Locate the cell with the specified text and output its (X, Y) center coordinate. 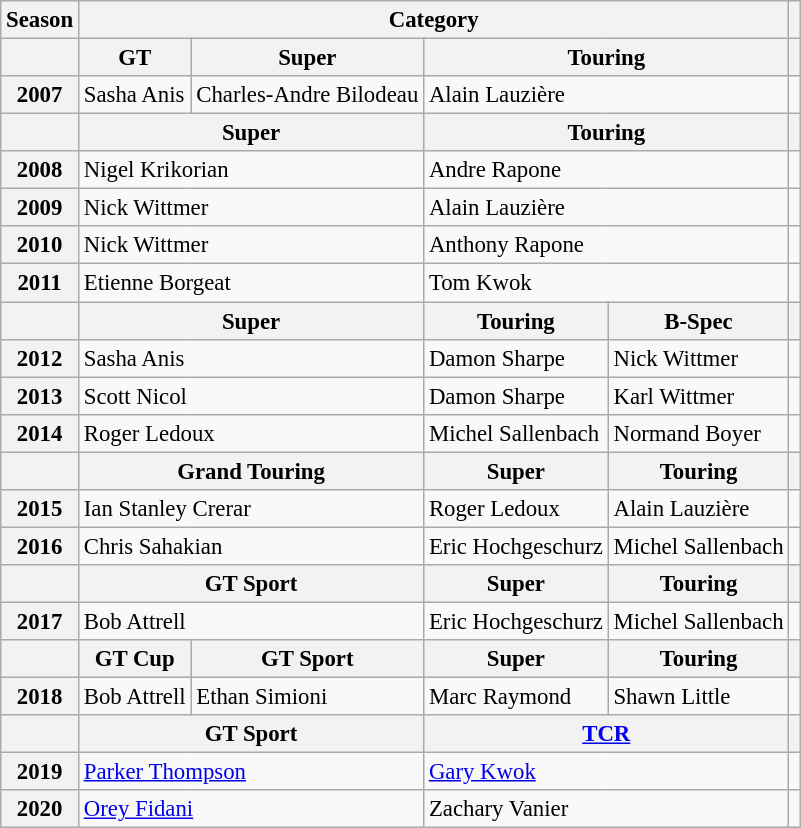
GT Cup (134, 659)
2008 (40, 170)
2018 (40, 697)
2013 (40, 396)
2012 (40, 358)
2009 (40, 208)
TCR (606, 734)
Ian Stanley Crerar (250, 509)
Anthony Rapone (606, 245)
GT (134, 58)
2015 (40, 509)
2020 (40, 809)
Etienne Borgeat (250, 283)
Grand Touring (250, 471)
2016 (40, 546)
2019 (40, 772)
Scott Nicol (250, 396)
Shawn Little (698, 697)
B-Spec (698, 321)
Ethan Simioni (308, 697)
Karl Wittmer (698, 396)
2010 (40, 245)
Tom Kwok (606, 283)
Season (40, 20)
Chris Sahakian (250, 546)
Parker Thompson (250, 772)
Zachary Vanier (606, 809)
Nigel Krikorian (250, 170)
Normand Boyer (698, 433)
Andre Rapone (606, 170)
Category (433, 20)
Charles-Andre Bilodeau (308, 95)
Marc Raymond (516, 697)
2007 (40, 95)
2011 (40, 283)
Gary Kwok (606, 772)
2014 (40, 433)
Orey Fidani (250, 809)
2017 (40, 621)
